Extract the [X, Y] coordinate from the center of the cell holding the provided text.  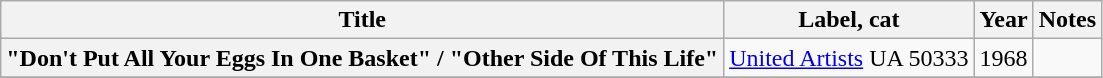
United Artists UA 50333 [849, 58]
1968 [1004, 58]
Notes [1067, 20]
"Don't Put All Your Eggs In One Basket" / "Other Side Of This Life" [362, 58]
Year [1004, 20]
Title [362, 20]
Label, cat [849, 20]
